Locate the cell with the specified text and output its (x, y) center coordinate. 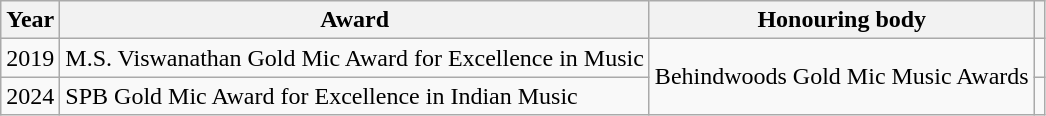
2019 (30, 58)
Behindwoods Gold Mic Music Awards (842, 77)
2024 (30, 96)
SPB Gold Mic Award for Excellence in Indian Music (355, 96)
Award (355, 20)
Honouring body (842, 20)
Year (30, 20)
M.S. Viswanathan Gold Mic Award for Excellence in Music (355, 58)
